Find where the given text appears and provide that cell's center as (x, y) coordinate. 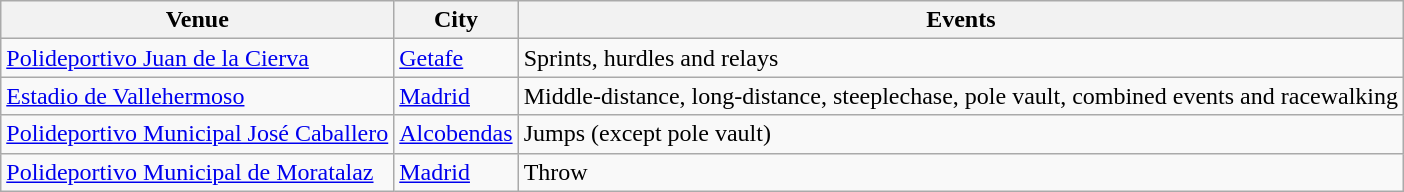
Events (960, 20)
Throw (960, 172)
Middle-distance, long-distance, steeplechase, pole vault, combined events and racewalking (960, 96)
Estadio de Vallehermoso (198, 96)
Sprints, hurdles and relays (960, 58)
Polideportivo Municipal de Moratalaz (198, 172)
Jumps (except pole vault) (960, 134)
Polideportivo Municipal José Caballero (198, 134)
City (456, 20)
Venue (198, 20)
Alcobendas (456, 134)
Getafe (456, 58)
Polideportivo Juan de la Cierva (198, 58)
